Identify which cell holds the provided text, then report its [x, y] central coordinate. 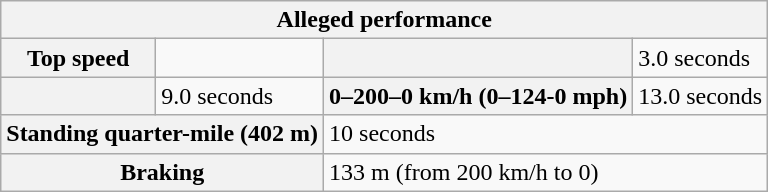
133 m (from 200 km/h to 0) [546, 172]
Top speed [78, 58]
Alleged performance [384, 20]
Braking [162, 172]
10 seconds [546, 134]
0–200–0 km/h (0–124-0 mph) [478, 96]
3.0 seconds [700, 58]
9.0 seconds [240, 96]
Standing quarter-mile (402 m) [162, 134]
13.0 seconds [700, 96]
